For the text-containing cell, return its midpoint in [X, Y] coordinate format. 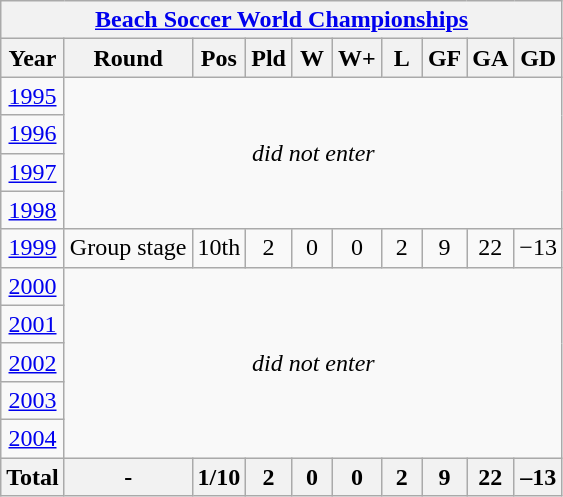
1998 [33, 210]
Total [33, 477]
Pos [219, 58]
L [402, 58]
2001 [33, 324]
Year [33, 58]
Beach Soccer World Championships [282, 20]
1999 [33, 248]
W [312, 58]
1995 [33, 96]
Group stage [128, 248]
GF [444, 58]
Pld [269, 58]
2002 [33, 362]
−13 [538, 248]
2000 [33, 286]
GA [490, 58]
2004 [33, 438]
2003 [33, 400]
1996 [33, 134]
W+ [358, 58]
1/10 [219, 477]
GD [538, 58]
10th [219, 248]
Round [128, 58]
1997 [33, 172]
- [128, 477]
–13 [538, 477]
